Extract the (X, Y) coordinate from the center of the cell holding the provided text.  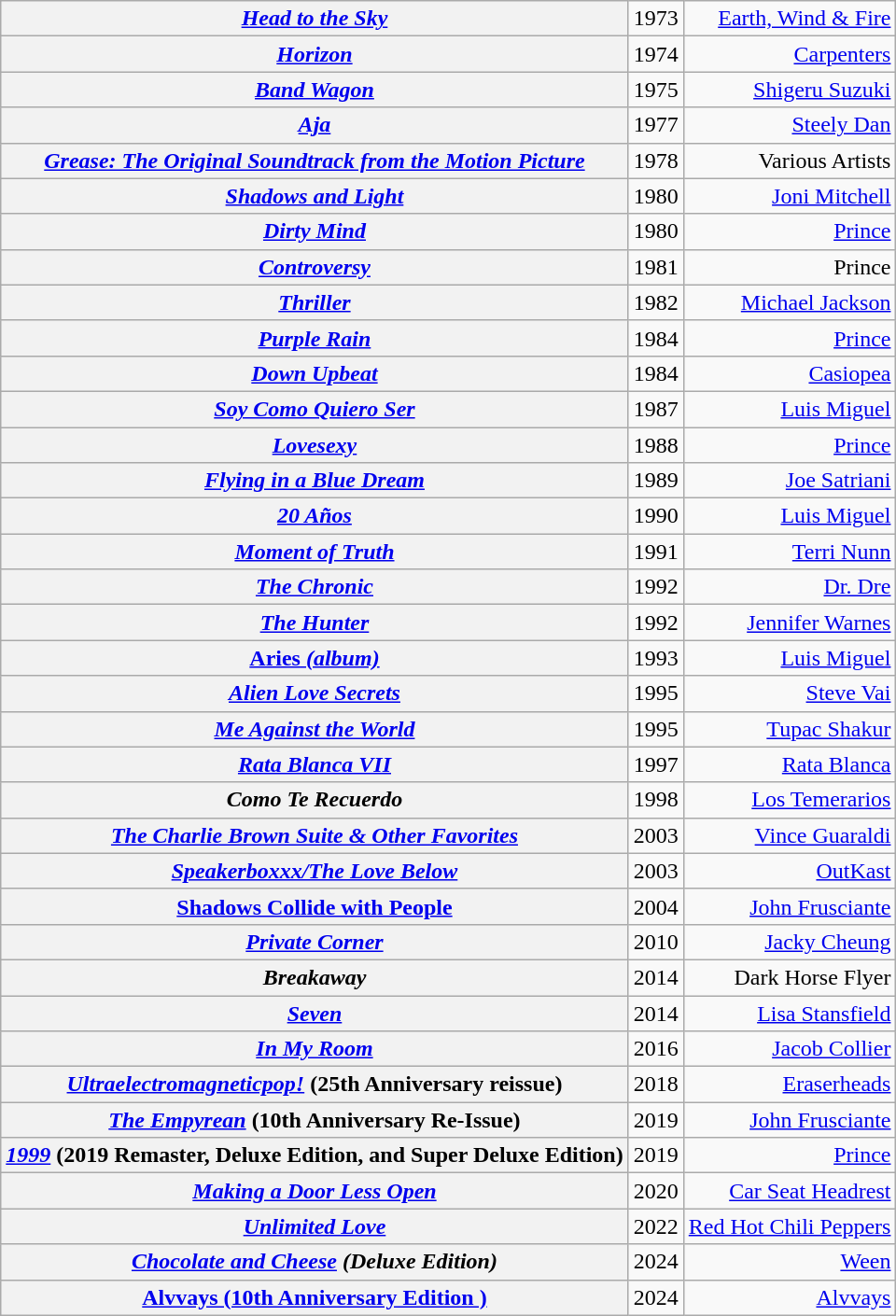
1998 (655, 800)
Alien Love Secrets (315, 693)
Car Seat Headrest (790, 1191)
Head to the Sky (315, 19)
Seven (315, 1013)
Purple Rain (315, 338)
2018 (655, 1085)
Shadows Collide with People (315, 906)
1973 (655, 19)
The Hunter (315, 623)
Shigeru Suzuki (790, 90)
1988 (655, 445)
Thriller (315, 302)
2016 (655, 1049)
1981 (655, 267)
1982 (655, 302)
Jacob Collier (790, 1049)
1974 (655, 54)
Breakaway (315, 977)
Soy Como Quiero Ser (315, 409)
Lovesexy (315, 445)
Ultraelectromagneticpop! (25th Anniversary reissue) (315, 1085)
The Chronic (315, 587)
Michael Jackson (790, 302)
1987 (655, 409)
Dark Horse Flyer (790, 977)
2004 (655, 906)
Alvvays (790, 1297)
Various Artists (790, 161)
1975 (655, 90)
In My Room (315, 1049)
Alvvays (10th Anniversary Edition ) (315, 1297)
Rata Blanca VII (315, 764)
2020 (655, 1191)
Horizon (315, 54)
Moment of Truth (315, 552)
The Charlie Brown Suite & Other Favorites (315, 835)
Carpenters (790, 54)
Rata Blanca (790, 764)
Eraserheads (790, 1085)
1978 (655, 161)
1993 (655, 658)
Band Wagon (315, 90)
1991 (655, 552)
Aries (album) (315, 658)
1997 (655, 764)
Red Hot Chili Peppers (790, 1226)
Dirty Mind (315, 231)
1990 (655, 516)
Steely Dan (790, 125)
20 Años (315, 516)
1977 (655, 125)
Terri Nunn (790, 552)
OutKast (790, 871)
Los Temerarios (790, 800)
The Empyrean (10th Anniversary Re-Issue) (315, 1120)
Jennifer Warnes (790, 623)
Steve Vai (790, 693)
Down Upbeat (315, 373)
Tupac Shakur (790, 729)
1989 (655, 481)
Joe Satriani (790, 481)
Ween (790, 1262)
Private Corner (315, 942)
Me Against the World (315, 729)
Dr. Dre (790, 587)
Unlimited Love (315, 1226)
Earth, Wind & Fire (790, 19)
1999 (2019 Remaster, Deluxe Edition, and Super Deluxe Edition) (315, 1155)
Chocolate and Cheese (Deluxe Edition) (315, 1262)
Controversy (315, 267)
Lisa Stansfield (790, 1013)
2022 (655, 1226)
Making a Door Less Open (315, 1191)
Speakerboxxx/The Love Below (315, 871)
Flying in a Blue Dream (315, 481)
Joni Mitchell (790, 196)
Aja (315, 125)
Como Te Recuerdo (315, 800)
2010 (655, 942)
Shadows and Light (315, 196)
Grease: The Original Soundtrack from the Motion Picture (315, 161)
Casiopea (790, 373)
Jacky Cheung (790, 942)
Vince Guaraldi (790, 835)
